Determine the [x, y] coordinate at the center of the cell enclosing the given text.  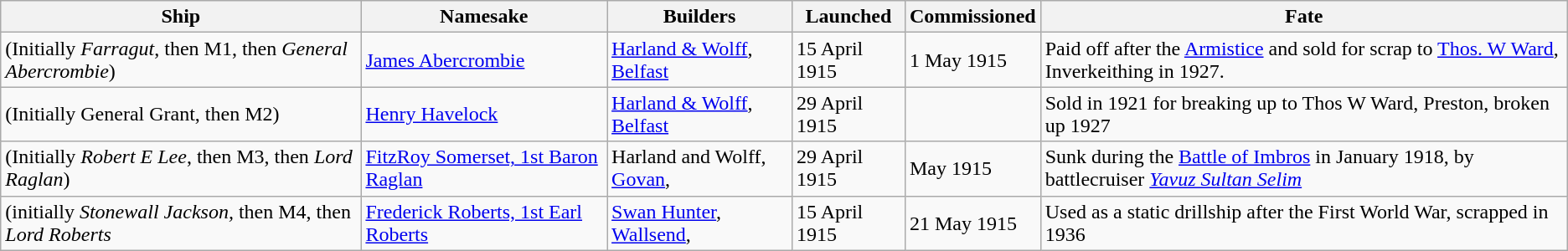
Henry Havelock [484, 114]
Swan Hunter, Wallsend, [700, 223]
May 1915 [972, 169]
FitzRoy Somerset, 1st Baron Raglan [484, 169]
Launched [848, 17]
(Initially General Grant, then M2) [181, 114]
Sold in 1921 for breaking up to Thos W Ward, Preston, broken up 1927 [1303, 114]
Harland and Wolff, Govan, [700, 169]
Frederick Roberts, 1st Earl Roberts [484, 223]
21 May 1915 [972, 223]
Fate [1303, 17]
Namesake [484, 17]
Sunk during the Battle of Imbros in January 1918, by battlecruiser Yavuz Sultan Selim [1303, 169]
Commissioned [972, 17]
(Initially Robert E Lee, then M3, then Lord Raglan) [181, 169]
(Initially Farragut, then M1, then General Abercrombie) [181, 60]
Paid off after the Armistice and sold for scrap to Thos. W Ward, Inverkeithing in 1927. [1303, 60]
Ship [181, 17]
1 May 1915 [972, 60]
Used as a static drillship after the First World War, scrapped in 1936 [1303, 223]
(initially Stonewall Jackson, then M4, then Lord Roberts [181, 223]
Builders [700, 17]
James Abercrombie [484, 60]
